Determine the (X, Y) coordinate at the center of the cell enclosing the given text.  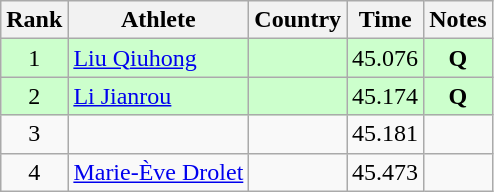
Li Jianrou (158, 96)
2 (34, 96)
3 (34, 134)
Rank (34, 20)
Athlete (158, 20)
4 (34, 172)
45.473 (386, 172)
Liu Qiuhong (158, 58)
45.181 (386, 134)
1 (34, 58)
Notes (458, 20)
Country (298, 20)
Marie-Ève Drolet (158, 172)
45.076 (386, 58)
Time (386, 20)
45.174 (386, 96)
